Search for the cell housing the specified text and yield its [X, Y] center coordinate. 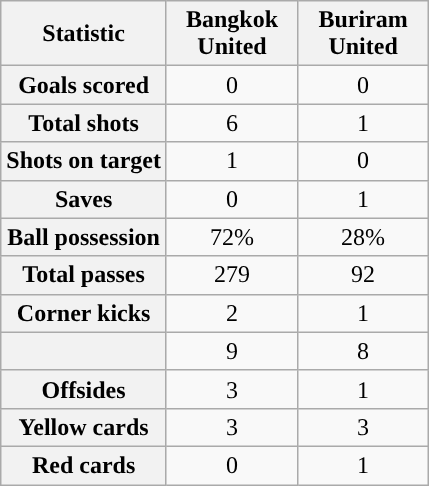
72% [232, 237]
6 [232, 123]
Yellow cards [84, 427]
9 [232, 351]
279 [232, 275]
Shots on target [84, 161]
Offsides [84, 389]
Bangkok United [232, 34]
Saves [84, 199]
8 [364, 351]
Red cards [84, 465]
Total passes [84, 275]
92 [364, 275]
Total shots [84, 123]
Statistic [84, 34]
Ball possession [84, 237]
2 [232, 313]
Goals scored [84, 85]
Corner kicks [84, 313]
Buriram United [364, 34]
28% [364, 237]
